Output the (x, y) coordinate of the center of the cell containing the given text.  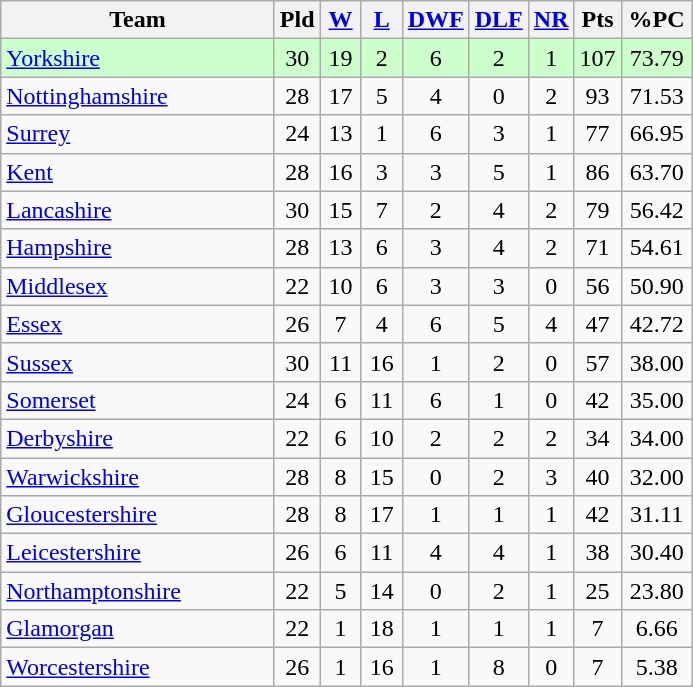
57 (598, 362)
6.66 (656, 629)
Yorkshire (138, 58)
Warwickshire (138, 477)
32.00 (656, 477)
71 (598, 248)
Gloucestershire (138, 515)
Derbyshire (138, 438)
34.00 (656, 438)
Kent (138, 172)
25 (598, 591)
86 (598, 172)
77 (598, 134)
107 (598, 58)
Worcestershire (138, 667)
Somerset (138, 400)
W (340, 20)
Surrey (138, 134)
73.79 (656, 58)
Northamptonshire (138, 591)
71.53 (656, 96)
50.90 (656, 286)
54.61 (656, 248)
DWF (436, 20)
30.40 (656, 553)
Pts (598, 20)
Sussex (138, 362)
L (382, 20)
Team (138, 20)
63.70 (656, 172)
14 (382, 591)
Lancashire (138, 210)
Hampshire (138, 248)
31.11 (656, 515)
93 (598, 96)
38 (598, 553)
56.42 (656, 210)
DLF (498, 20)
5.38 (656, 667)
19 (340, 58)
Middlesex (138, 286)
40 (598, 477)
Nottinghamshire (138, 96)
47 (598, 324)
34 (598, 438)
38.00 (656, 362)
56 (598, 286)
66.95 (656, 134)
18 (382, 629)
23.80 (656, 591)
Glamorgan (138, 629)
%PC (656, 20)
42.72 (656, 324)
Essex (138, 324)
79 (598, 210)
Pld (297, 20)
35.00 (656, 400)
Leicestershire (138, 553)
NR (551, 20)
